Scan for the cell matching the given text and deliver its [x, y] coordinate at center. 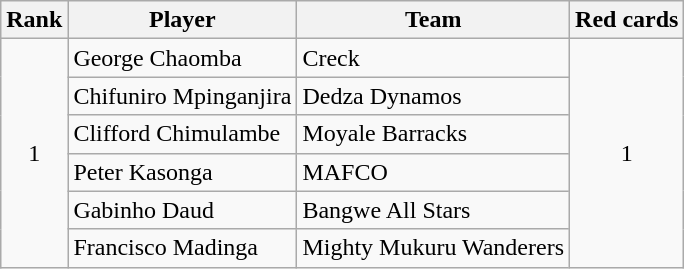
Player [182, 20]
Peter Kasonga [182, 172]
Red cards [627, 20]
Rank [34, 20]
Team [434, 20]
Chifuniro Mpinganjira [182, 96]
Mighty Mukuru Wanderers [434, 248]
Creck [434, 58]
Gabinho Daud [182, 210]
Bangwe All Stars [434, 210]
MAFCO [434, 172]
Moyale Barracks [434, 134]
Clifford Chimulambe [182, 134]
Dedza Dynamos [434, 96]
Francisco Madinga [182, 248]
George Chaomba [182, 58]
